Return the (x, y) coordinate for the center point of the cell that contains the specified text.  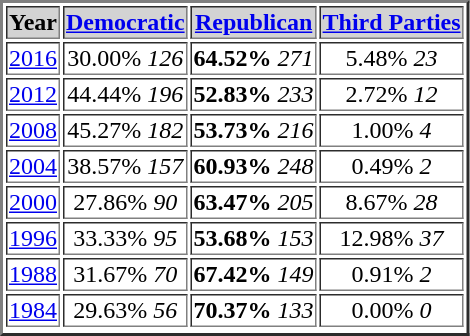
1.00% 4 (392, 130)
2012 (33, 94)
2004 (33, 166)
Democratic (126, 22)
33.33% 95 (126, 238)
30.00% 126 (126, 58)
0.00% 0 (392, 310)
1984 (33, 310)
0.91% 2 (392, 274)
53.73% 216 (254, 130)
31.67% 70 (126, 274)
Year (33, 22)
53.68% 153 (254, 238)
Third Parties (392, 22)
64.52% 271 (254, 58)
2008 (33, 130)
44.44% 196 (126, 94)
5.48% 23 (392, 58)
2.72% 12 (392, 94)
27.86% 90 (126, 202)
45.27% 182 (126, 130)
12.98% 37 (392, 238)
63.47% 205 (254, 202)
60.93% 248 (254, 166)
0.49% 2 (392, 166)
52.83% 233 (254, 94)
8.67% 28 (392, 202)
67.42% 149 (254, 274)
1988 (33, 274)
38.57% 157 (126, 166)
29.63% 56 (126, 310)
1996 (33, 238)
Republican (254, 22)
2000 (33, 202)
2016 (33, 58)
70.37% 133 (254, 310)
